Return [x, y] of the center of cell containing provided text 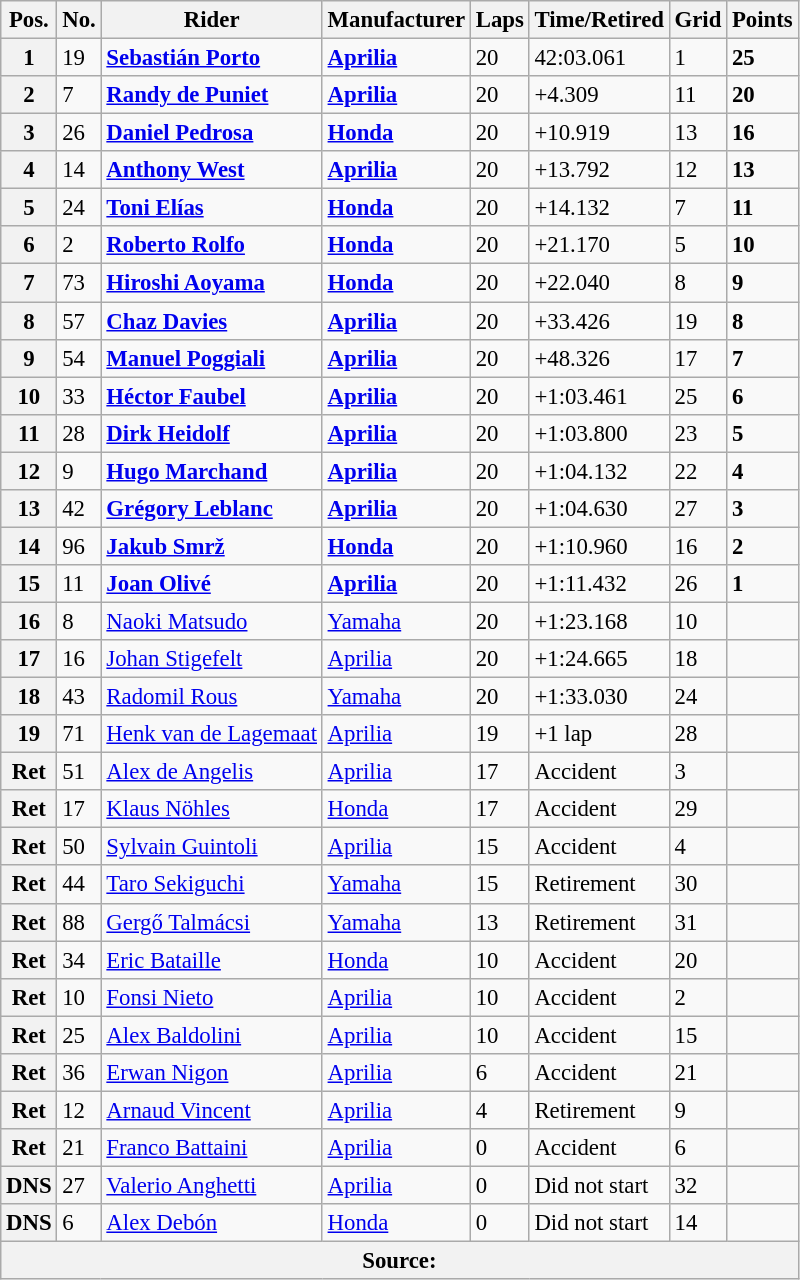
Anthony West [212, 170]
Grégory Leblanc [212, 509]
Sylvain Guintoli [212, 847]
+22.040 [599, 283]
+1:03.461 [599, 396]
+13.792 [599, 170]
88 [79, 922]
Laps [500, 20]
Arnaud Vincent [212, 1110]
Fonsi Nieto [212, 997]
96 [79, 546]
54 [79, 358]
Sebastián Porto [212, 58]
Héctor Faubel [212, 396]
+1:04.132 [599, 471]
Source: [400, 1261]
Randy de Puniet [212, 95]
+14.132 [599, 208]
Naoki Matsudo [212, 621]
Roberto Rolfo [212, 245]
Joan Olivé [212, 584]
Valerio Anghetti [212, 1185]
Radomil Rous [212, 697]
Hiroshi Aoyama [212, 283]
Franco Battaini [212, 1148]
44 [79, 885]
+48.326 [599, 358]
31 [698, 922]
Toni Elías [212, 208]
+1:10.960 [599, 546]
+33.426 [599, 321]
+21.170 [599, 245]
+1:33.030 [599, 697]
23 [698, 433]
Erwan Nigon [212, 1073]
Manufacturer [396, 20]
22 [698, 471]
Taro Sekiguchi [212, 885]
42 [79, 509]
Pos. [29, 20]
Hugo Marchand [212, 471]
Henk van de Lagemaat [212, 734]
29 [698, 809]
Manuel Poggiali [212, 358]
Klaus Nöhles [212, 809]
51 [79, 772]
+1:24.665 [599, 659]
+4.309 [599, 95]
Eric Bataille [212, 960]
+1:03.800 [599, 433]
50 [79, 847]
+10.919 [599, 133]
43 [79, 697]
34 [79, 960]
57 [79, 321]
Alex de Angelis [212, 772]
Gergő Talmácsi [212, 922]
71 [79, 734]
+1:04.630 [599, 509]
Johan Stigefelt [212, 659]
Rider [212, 20]
Time/Retired [599, 20]
+1:23.168 [599, 621]
Dirk Heidolf [212, 433]
Alex Debón [212, 1223]
33 [79, 396]
Jakub Smrž [212, 546]
+1 lap [599, 734]
73 [79, 283]
Grid [698, 20]
32 [698, 1185]
Points [762, 20]
Alex Baldolini [212, 1035]
+1:11.432 [599, 584]
36 [79, 1073]
30 [698, 885]
42:03.061 [599, 58]
Daniel Pedrosa [212, 133]
No. [79, 20]
Chaz Davies [212, 321]
